Return the [X, Y] coordinate for the center point of the cell that contains the specified text.  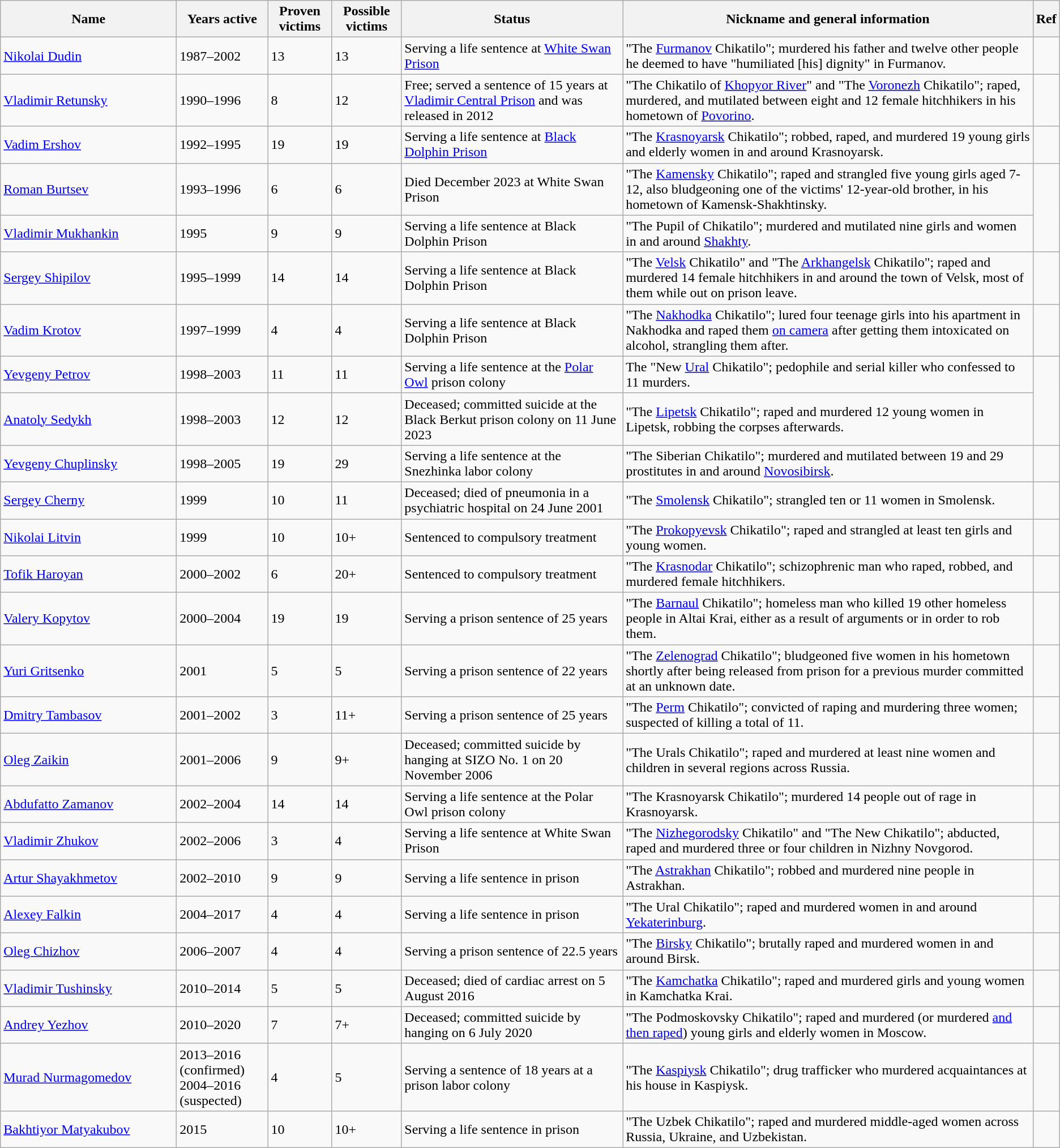
"The Podmoskovsky Chikatilo"; raped and murdered (or murdered and then raped) young girls and elderly women in Moscow. [828, 1025]
Deceased; committed suicide at the Black Berkut prison colony on 11 June 2023 [512, 419]
Sergey Shipilov [88, 278]
7 [300, 1025]
2004–2017 [222, 915]
1990–1996 [222, 100]
"The Nizhegorodsky Chikatilo" and "The New Chikatilo"; abducted, raped and murdered three or four children in Nizhny Novgorod. [828, 841]
Deceased; died of pneumonia in a psychiatric hospital on 24 June 2001 [512, 500]
"The Urals Chikatilo"; raped and murdered at least nine women and children in several regions across Russia. [828, 760]
"The Astrakhan Chikatilo"; robbed and murdered nine people in Astrakhan. [828, 877]
1995 [222, 233]
2015 [222, 1129]
Possible victims [367, 19]
1995–1999 [222, 278]
2002–2010 [222, 877]
Vladimir Mukhankin [88, 233]
Roman Burtsev [88, 189]
"The Prokopyevsk Chikatilo"; raped and strangled at least ten girls and young women. [828, 537]
7+ [367, 1025]
1997–1999 [222, 330]
"The Smolensk Chikatilo"; strangled ten or 11 women in Smolensk. [828, 500]
Nikolai Dudin [88, 55]
Andrey Yezhov [88, 1025]
Ref [1046, 19]
2001–2006 [222, 760]
Murad Nurmagomedov [88, 1077]
"The Uzbek Chikatilo"; raped and murdered middle-aged women across Russia, Ukraine, and Uzbekistan. [828, 1129]
Abdufatto Zamanov [88, 804]
Vladimir Tushinsky [88, 988]
29 [367, 463]
11+ [367, 716]
"The Furmanov Chikatilo"; murdered his father and twelve other people he deemed to have "humiliated [his] dignity" in Furmanov. [828, 55]
Serving a sentence of 18 years at a prison labor colony [512, 1077]
Yevgeny Petrov [88, 375]
2006–2007 [222, 951]
Oleg Zaikin [88, 760]
2001 [222, 671]
Serving a life sentence at the Snezhinka labor colony [512, 463]
Proven victims [300, 19]
2000–2004 [222, 619]
Sergey Cherny [88, 500]
Name [88, 19]
Dmitry Tambasov [88, 716]
1987–2002 [222, 55]
The "New Ural Chikatilo"; pedophile and serial killer who confessed to 11 murders. [828, 375]
8 [300, 100]
"The Krasnoyarsk Chikatilo"; robbed, raped, and murdered 19 young girls and elderly women in and around Krasnoyarsk. [828, 145]
1993–1996 [222, 189]
Oleg Chizhov [88, 951]
Alexey Falkin [88, 915]
Vladimir Retunsky [88, 100]
Nickname and general information [828, 19]
1998–2005 [222, 463]
Status [512, 19]
9+ [367, 760]
2010–2014 [222, 988]
Tofik Haroyan [88, 574]
"The Lipetsk Chikatilo"; raped and murdered 12 young women in Lipetsk, robbing the corpses afterwards. [828, 419]
Yuri Gritsenko [88, 671]
Anatoly Sedykh [88, 419]
Deceased; committed suicide by hanging at SIZO No. 1 on 20 November 2006 [512, 760]
Vladimir Zhukov [88, 841]
"The Perm Chikatilo"; convicted of raping and murdering three women; suspected of killing a total of 11. [828, 716]
Serving a prison sentence of 22 years [512, 671]
Artur Shayakhmetov [88, 877]
2002–2006 [222, 841]
Deceased; committed suicide by hanging on 6 July 2020 [512, 1025]
Died December 2023 at White Swan Prison [512, 189]
Deceased; died of cardiac arrest on 5 August 2016 [512, 988]
Bakhtiyor Matyakubov [88, 1129]
20+ [367, 574]
Years active [222, 19]
"The Kaspiysk Chikatilo"; drug trafficker who murdered acquaintances at his house in Kaspiysk. [828, 1077]
2002–2004 [222, 804]
"The Krasnodar Chikatilo"; schizophrenic man who raped, robbed, and murdered female hitchhikers. [828, 574]
"The Kamchatka Chikatilo"; raped and murdered girls and young women in Kamchatka Krai. [828, 988]
"The Birsky Chikatilo"; brutally raped and murdered women in and around Birsk. [828, 951]
"The Ural Chikatilo"; raped and murdered women in and around Yekaterinburg. [828, 915]
Vadim Krotov [88, 330]
2013–2016 (confirmed) 2004–2016 (suspected) [222, 1077]
Yevgeny Chuplinsky [88, 463]
"The Siberian Chikatilo"; murdered and mutilated between 19 and 29 prostitutes in and around Novosibirsk. [828, 463]
Valery Kopytov [88, 619]
Vadim Ershov [88, 145]
2010–2020 [222, 1025]
"The Pupil of Chikatilo"; murdered and mutilated nine girls and women in and around Shakhty. [828, 233]
"The Krasnoyarsk Chikatilo"; murdered 14 people out of rage in Krasnoyarsk. [828, 804]
1992–1995 [222, 145]
2001–2002 [222, 716]
Nikolai Litvin [88, 537]
Free; served a sentence of 15 years at Vladimir Central Prison and was released in 2012 [512, 100]
2000–2002 [222, 574]
"The Barnaul Chikatilo"; homeless man who killed 19 other homeless people in Altai Krai, either as a result of arguments or in order to rob them. [828, 619]
Serving a prison sentence of 22.5 years [512, 951]
